Capture the cell that displays the provided text and extract its (X, Y) central coordinate. 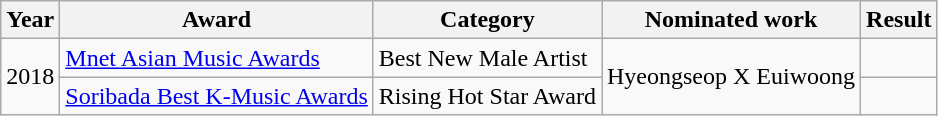
Mnet Asian Music Awards (217, 58)
Soribada Best K-Music Awards (217, 96)
Award (217, 20)
Rising Hot Star Award (487, 96)
Nominated work (732, 20)
Best New Male Artist (487, 58)
Category (487, 20)
2018 (30, 77)
Hyeongseop X Euiwoong (732, 77)
Result (899, 20)
Year (30, 20)
